Search for the cell housing the specified text and yield its [X, Y] center coordinate. 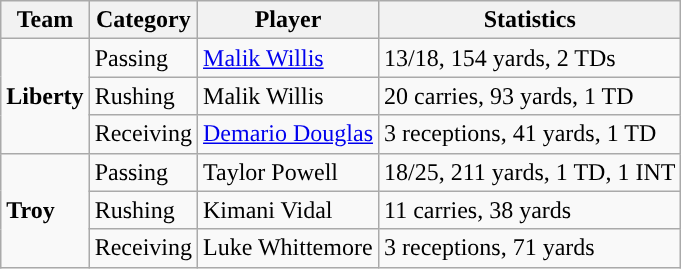
11 carries, 38 yards [530, 210]
Liberty [45, 96]
13/18, 154 yards, 2 TDs [530, 58]
Luke Whittemore [288, 248]
Demario Douglas [288, 134]
20 carries, 93 yards, 1 TD [530, 96]
3 receptions, 41 yards, 1 TD [530, 134]
Team [45, 20]
18/25, 211 yards, 1 TD, 1 INT [530, 172]
Troy [45, 210]
Kimani Vidal [288, 210]
Taylor Powell [288, 172]
Category [143, 20]
Statistics [530, 20]
3 receptions, 71 yards [530, 248]
Player [288, 20]
